Output the (X, Y) coordinate of the center of the cell containing the given text.  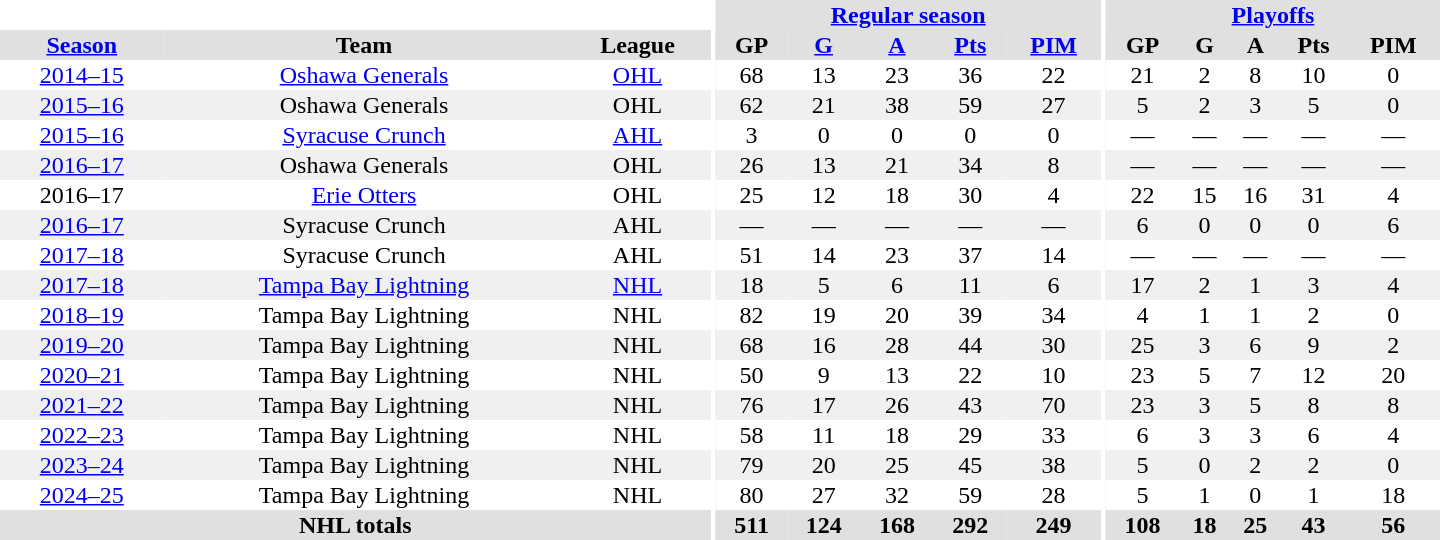
League (637, 45)
51 (752, 255)
56 (1393, 525)
108 (1142, 525)
70 (1054, 405)
36 (970, 75)
19 (824, 315)
44 (970, 345)
7 (1256, 375)
15 (1204, 195)
Season (82, 45)
Erie Otters (364, 195)
2021–22 (82, 405)
45 (970, 465)
39 (970, 315)
168 (896, 525)
2024–25 (82, 495)
76 (752, 405)
NHL totals (356, 525)
37 (970, 255)
511 (752, 525)
2020–21 (82, 375)
2023–24 (82, 465)
2019–20 (82, 345)
292 (970, 525)
33 (1054, 435)
2018–19 (82, 315)
2022–23 (82, 435)
32 (896, 495)
62 (752, 105)
31 (1314, 195)
2014–15 (82, 75)
Regular season (908, 15)
80 (752, 495)
249 (1054, 525)
29 (970, 435)
124 (824, 525)
Team (364, 45)
79 (752, 465)
Playoffs (1273, 15)
58 (752, 435)
82 (752, 315)
50 (752, 375)
